Scan for the cell matching the given text and deliver its [X, Y] coordinate at center. 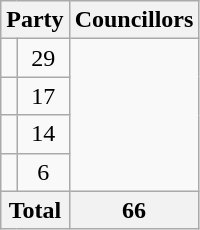
Councillors [134, 20]
29 [43, 58]
Party [35, 20]
66 [134, 210]
Total [35, 210]
17 [43, 96]
6 [43, 172]
14 [43, 134]
